Search for the cell housing the specified text and yield its (x, y) center coordinate. 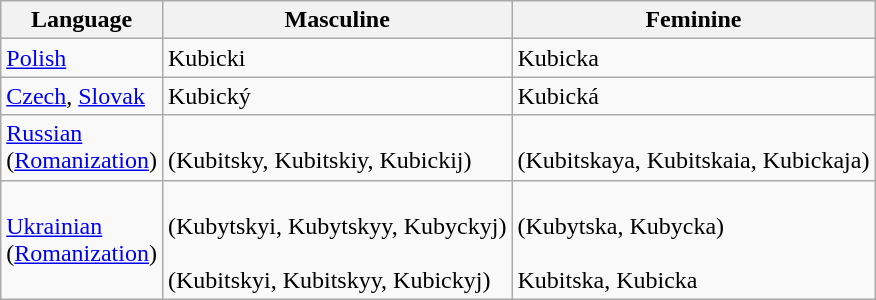
Ukrainian (Romanization) (82, 240)
Kubicki (337, 58)
Kubický (337, 96)
Feminine (694, 20)
Language (82, 20)
Kubická (694, 96)
Russian (Romanization) (82, 148)
(Kubitskaya, Kubitskaia, Kubickaja) (694, 148)
(Kubytska, Kubycka) Kubitska, Kubicka (694, 240)
(Kubytskyi, Kubytskyy, Kubyckyj) (Kubitskyi, Kubitskyy, Kubickyj) (337, 240)
Polish (82, 58)
Masculine (337, 20)
Kubicka (694, 58)
Czech, Slovak (82, 96)
(Kubitsky, Kubitskiy, Kubickij) (337, 148)
